For the text-containing cell, return its midpoint in (X, Y) coordinate format. 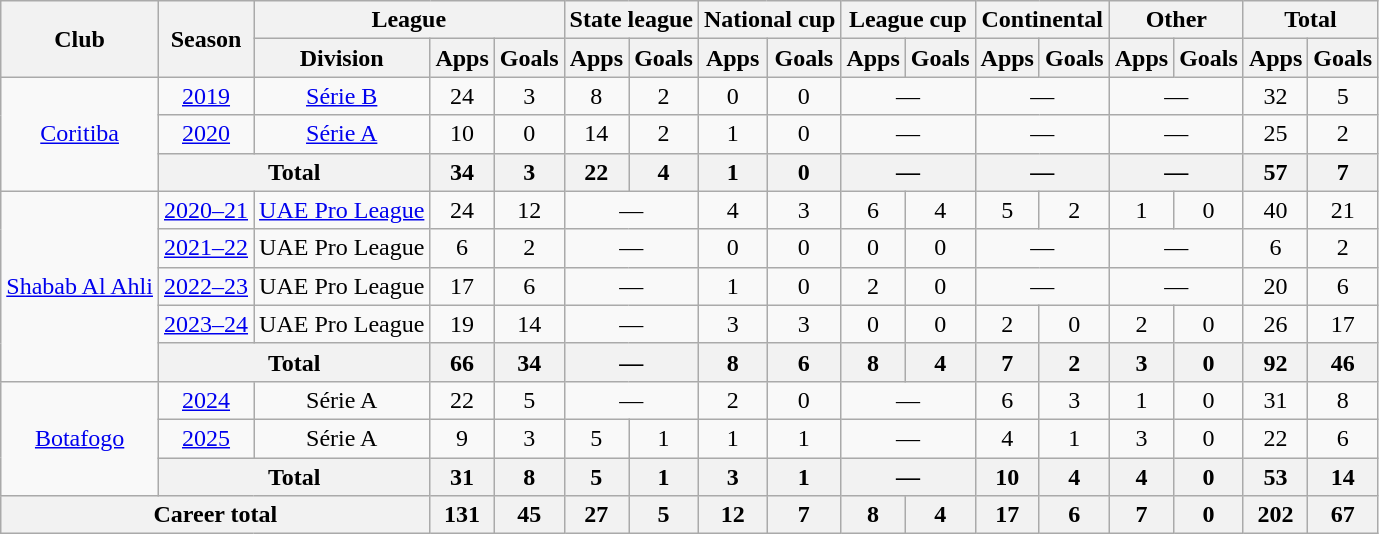
45 (529, 515)
Other (1176, 20)
67 (1343, 515)
53 (1275, 477)
2022–23 (206, 286)
Career total (216, 515)
2024 (206, 400)
Shabab Al Ahli (80, 286)
Botafogo (80, 438)
9 (462, 438)
25 (1275, 134)
2023–24 (206, 324)
46 (1343, 362)
Club (80, 39)
Season (206, 39)
19 (462, 324)
26 (1275, 324)
Série B (342, 96)
2020 (206, 134)
57 (1275, 172)
2019 (206, 96)
2021–22 (206, 248)
21 (1343, 210)
2020–21 (206, 210)
League cup (908, 20)
2025 (206, 438)
202 (1275, 515)
Coritiba (80, 134)
Division (342, 58)
92 (1275, 362)
32 (1275, 96)
66 (462, 362)
20 (1275, 286)
27 (596, 515)
League (410, 20)
40 (1275, 210)
131 (462, 515)
Continental (1042, 20)
National cup (769, 20)
State league (631, 20)
